Search for the cell housing the specified text and yield its [X, Y] center coordinate. 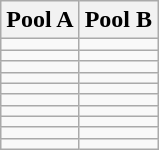
Pool B [118, 20]
Pool A [40, 20]
